Return (X, Y) of the center of cell containing provided text 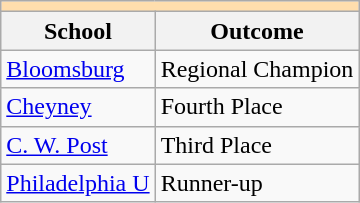
C. W. Post (78, 145)
Fourth Place (257, 107)
Outcome (257, 31)
Bloomsburg (78, 69)
Third Place (257, 145)
Philadelphia U (78, 183)
Cheyney (78, 107)
Regional Champion (257, 69)
School (78, 31)
Runner-up (257, 183)
